For the text-containing cell, return its midpoint in (X, Y) coordinate format. 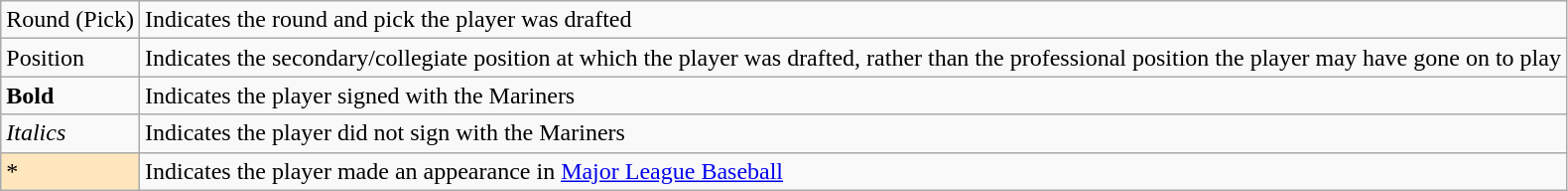
Indicates the player made an appearance in Major League Baseball (852, 171)
Indicates the player did not sign with the Mariners (852, 133)
Bold (70, 95)
Italics (70, 133)
Indicates the player signed with the Mariners (852, 95)
Position (70, 58)
* (70, 171)
Indicates the round and pick the player was drafted (852, 20)
Round (Pick) (70, 20)
